Scan for the cell matching the given text and deliver its (X, Y) coordinate at center. 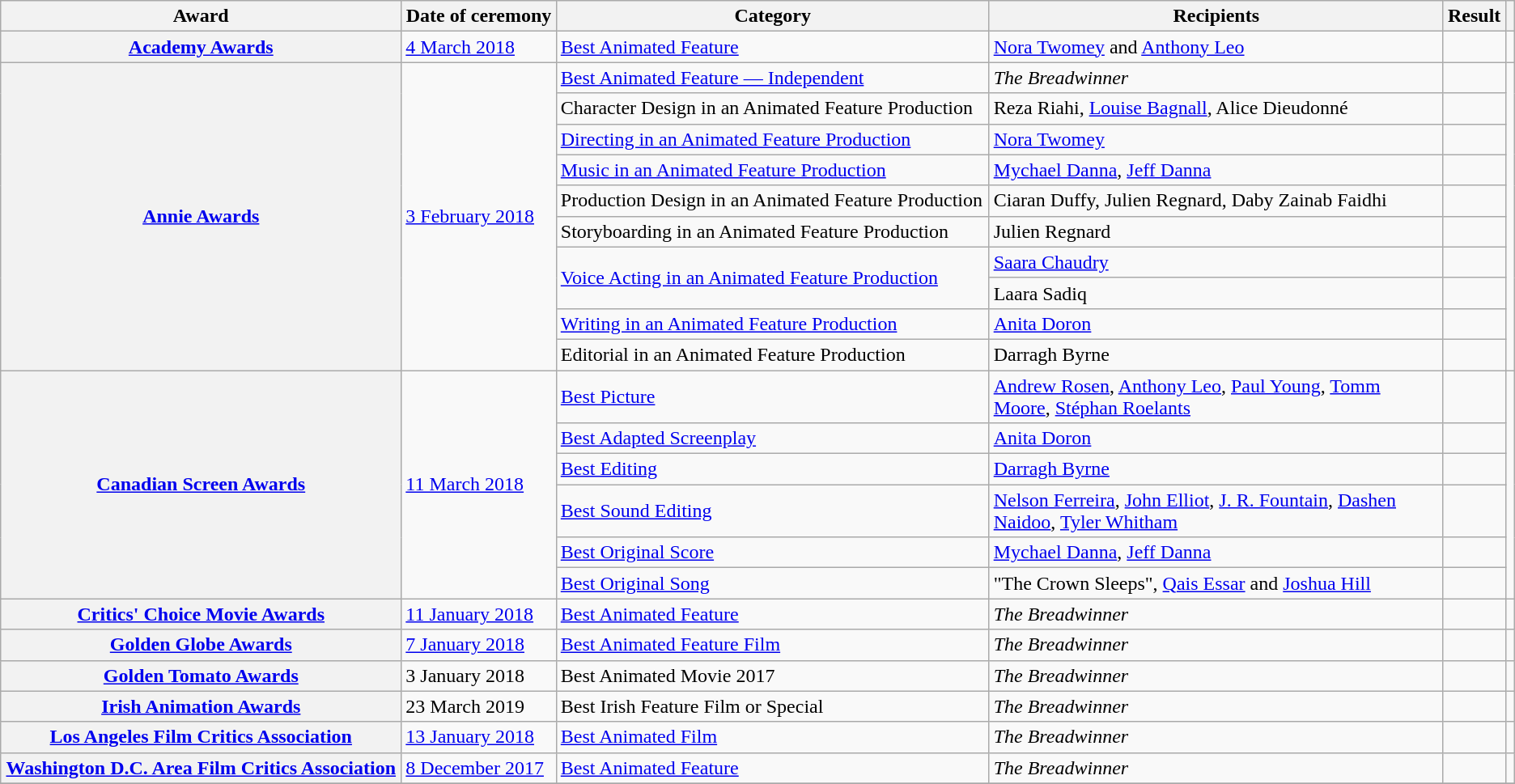
Production Design in an Animated Feature Production (772, 201)
Golden Tomato Awards (201, 676)
"The Crown Sleeps", Qais Essar and Joshua Hill (1216, 583)
Date of ceremony (479, 16)
Canadian Screen Awards (201, 485)
Storyboarding in an Animated Feature Production (772, 231)
Laara Sadiq (1216, 293)
Best Animated Movie 2017 (772, 676)
Best Adapted Screenplay (772, 439)
Character Design in an Animated Feature Production (772, 108)
Best Animated Feature — Independent (772, 78)
3 February 2018 (479, 217)
Critics' Choice Movie Awards (201, 614)
Julien Regnard (1216, 231)
Annie Awards (201, 217)
Saara Chaudry (1216, 262)
7 January 2018 (479, 645)
11 January 2018 (479, 614)
Best Original Song (772, 583)
4 March 2018 (479, 47)
Irish Animation Awards (201, 706)
Best Animated Feature Film (772, 645)
Voice Acting in an Animated Feature Production (772, 278)
Best Animated Film (772, 737)
Academy Awards (201, 47)
Best Original Score (772, 553)
Golden Globe Awards (201, 645)
Best Irish Feature Film or Special (772, 706)
Andrew Rosen, Anthony Leo, Paul Young, Tomm Moore, Stéphan Roelants (1216, 396)
13 January 2018 (479, 737)
Best Sound Editing (772, 511)
Category (772, 16)
Music in an Animated Feature Production (772, 170)
Los Angeles Film Critics Association (201, 737)
Result (1475, 16)
Best Editing (772, 469)
8 December 2017 (479, 768)
Nelson Ferreira, John Elliot, J. R. Fountain, Dashen Naidoo, Tyler Whitham (1216, 511)
Editorial in an Animated Feature Production (772, 354)
23 March 2019 (479, 706)
11 March 2018 (479, 485)
Ciaran Duffy, Julien Regnard, Daby Zainab Faidhi (1216, 201)
Washington D.C. Area Film Critics Association (201, 768)
3 January 2018 (479, 676)
Reza Riahi, Louise Bagnall, Alice Dieudonné (1216, 108)
Nora Twomey (1216, 139)
Recipients (1216, 16)
Best Picture (772, 396)
Writing in an Animated Feature Production (772, 324)
Nora Twomey and Anthony Leo (1216, 47)
Directing in an Animated Feature Production (772, 139)
Award (201, 16)
